From the cell containing the given text, extract its center point as [x, y] coordinate. 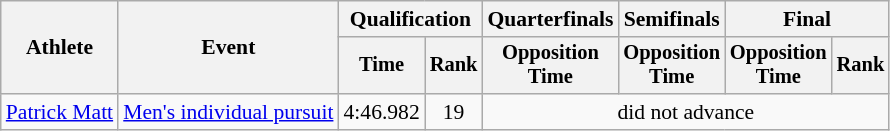
4:46.982 [381, 112]
Event [228, 48]
Athlete [60, 48]
19 [454, 112]
Final [807, 19]
Qualification [410, 19]
Patrick Matt [60, 112]
Semifinals [672, 19]
Time [381, 66]
Men's individual pursuit [228, 112]
Quarterfinals [550, 19]
did not advance [686, 112]
